Capture the cell that displays the provided text and extract its (x, y) central coordinate. 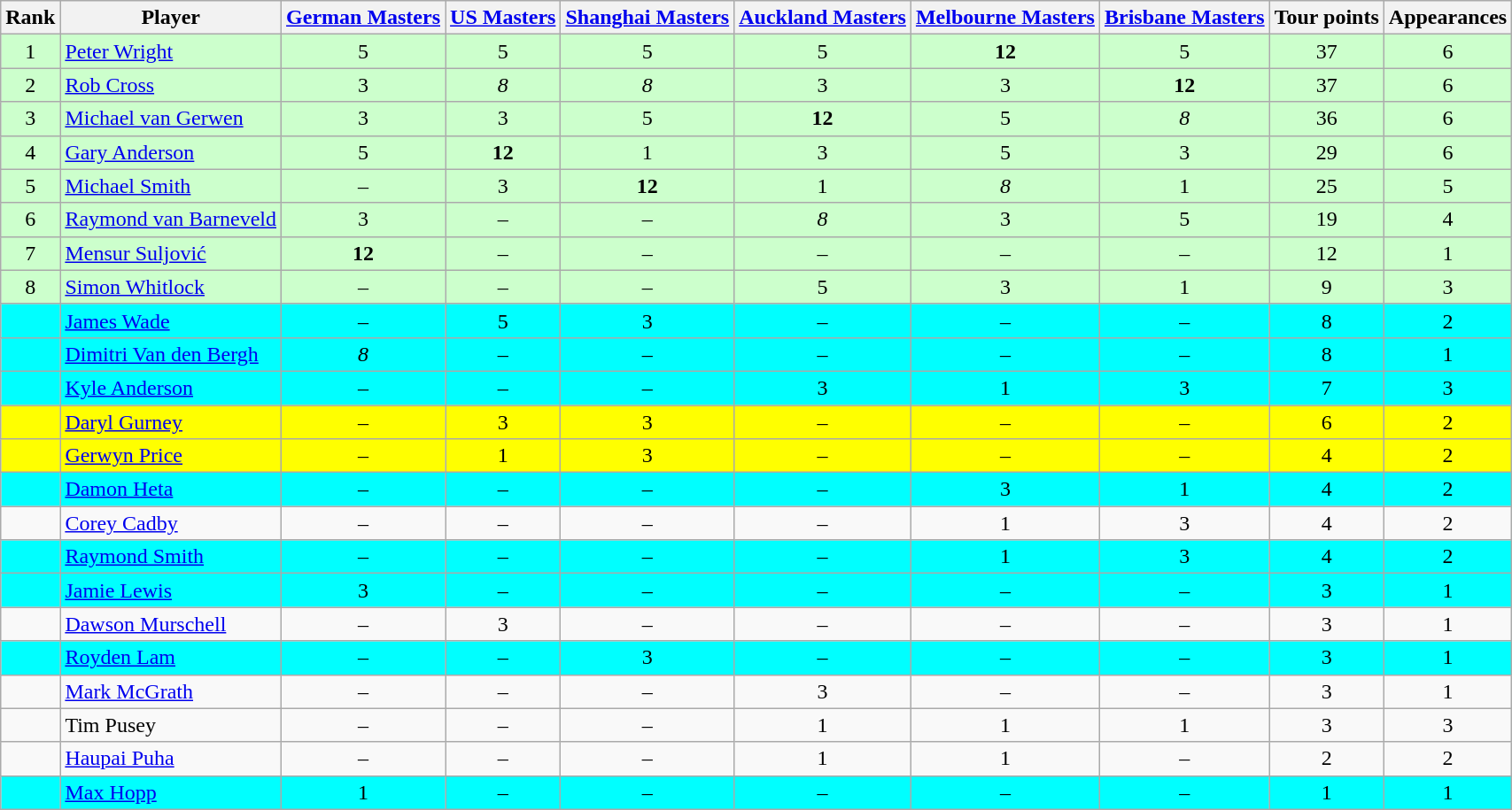
Raymond van Barneveld (171, 220)
Mark McGrath (171, 691)
Max Hopp (171, 792)
Mensur Suljović (171, 253)
James Wade (171, 320)
Haupai Puha (171, 759)
Gary Anderson (171, 152)
Dimitri Van den Bergh (171, 354)
36 (1327, 119)
Appearances (1447, 18)
Auckland Masters (823, 18)
19 (1327, 220)
29 (1327, 152)
Dawson Murschell (171, 624)
Simon Whitlock (171, 287)
9 (1327, 287)
Tim Pusey (171, 725)
Michael Smith (171, 186)
German Masters (363, 18)
US Masters (503, 18)
Brisbane Masters (1184, 18)
Corey Cadby (171, 523)
Rank (30, 18)
Royden Lam (171, 658)
Rob Cross (171, 85)
Kyle Anderson (171, 388)
Daryl Gurney (171, 422)
Peter Wright (171, 51)
Shanghai Masters (647, 18)
Raymond Smith (171, 557)
Michael van Gerwen (171, 119)
Melbourne Masters (1004, 18)
Gerwyn Price (171, 456)
25 (1327, 186)
Damon Heta (171, 490)
Jamie Lewis (171, 590)
Player (171, 18)
Tour points (1327, 18)
